Detect which cell encompasses the target text, then output its [X, Y] center coordinate. 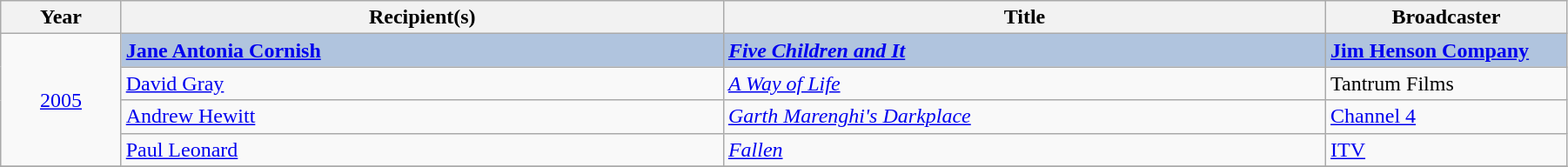
Andrew Hewitt [422, 117]
Garth Marenghi's Darkplace [1024, 117]
2005 [61, 100]
Jane Antonia Cornish [422, 50]
Broadcaster [1446, 17]
ITV [1446, 150]
Fallen [1024, 150]
A Way of Life [1024, 83]
Channel 4 [1446, 117]
Recipient(s) [422, 17]
Five Children and It [1024, 50]
Jim Henson Company [1446, 50]
Year [61, 17]
Paul Leonard [422, 150]
Tantrum Films [1446, 83]
David Gray [422, 83]
Title [1024, 17]
